Extract the (x, y) coordinate from the center of the cell holding the provided text.  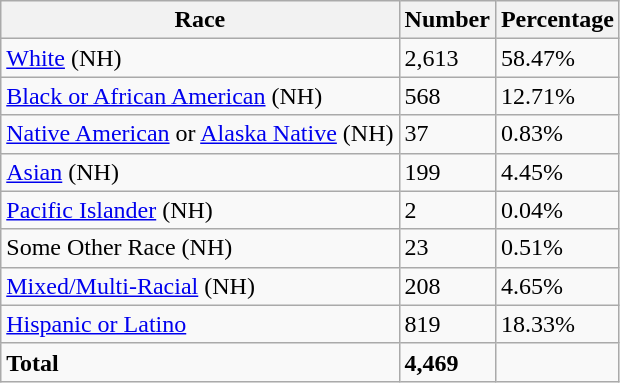
Total (200, 362)
0.51% (557, 248)
0.04% (557, 210)
Asian (NH) (200, 172)
199 (447, 172)
4.65% (557, 286)
Black or African American (NH) (200, 96)
58.47% (557, 58)
Percentage (557, 20)
4.45% (557, 172)
37 (447, 134)
208 (447, 286)
Some Other Race (NH) (200, 248)
0.83% (557, 134)
Hispanic or Latino (200, 324)
Pacific Islander (NH) (200, 210)
4,469 (447, 362)
2,613 (447, 58)
2 (447, 210)
Native American or Alaska Native (NH) (200, 134)
Race (200, 20)
White (NH) (200, 58)
568 (447, 96)
Number (447, 20)
12.71% (557, 96)
819 (447, 324)
18.33% (557, 324)
23 (447, 248)
Mixed/Multi-Racial (NH) (200, 286)
